For the text-containing cell, return its midpoint in (X, Y) coordinate format. 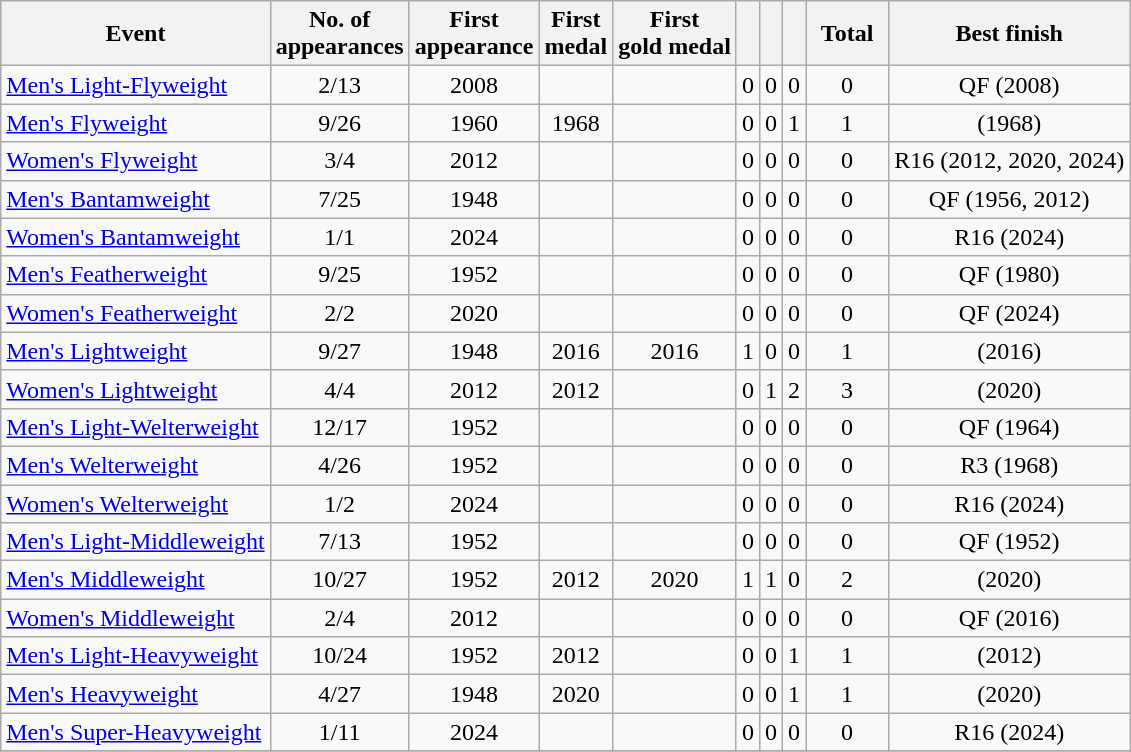
3 (848, 389)
1/11 (340, 732)
2/13 (340, 85)
Men's Welterweight (136, 465)
4/27 (340, 694)
10/27 (340, 580)
Best finish (1010, 34)
(1968) (1010, 123)
Firstmedal (576, 34)
9/26 (340, 123)
Men's Heavyweight (136, 694)
2008 (474, 85)
4/4 (340, 389)
4/26 (340, 465)
2/2 (340, 313)
1/1 (340, 237)
3/4 (340, 161)
QF (1956, 2012) (1010, 199)
Men's Featherweight (136, 275)
Men's Light-Welterweight (136, 427)
Total (848, 34)
Women's Featherweight (136, 313)
Men's Light-Flyweight (136, 85)
Men's Bantamweight (136, 199)
9/25 (340, 275)
QF (2008) (1010, 85)
Firstgold medal (675, 34)
QF (1980) (1010, 275)
2/4 (340, 618)
Men's Super-Heavyweight (136, 732)
1960 (474, 123)
(2012) (1010, 656)
9/27 (340, 351)
1/2 (340, 503)
Event (136, 34)
Firstappearance (474, 34)
Women's Middleweight (136, 618)
7/25 (340, 199)
R3 (1968) (1010, 465)
7/13 (340, 542)
Men's Light-Heavyweight (136, 656)
Women's Welterweight (136, 503)
Women's Bantamweight (136, 237)
QF (2016) (1010, 618)
(2016) (1010, 351)
Men's Lightweight (136, 351)
QF (2024) (1010, 313)
R16 (2012, 2020, 2024) (1010, 161)
1968 (576, 123)
10/24 (340, 656)
Women's Flyweight (136, 161)
No. ofappearances (340, 34)
Men's Light-Middleweight (136, 542)
12/17 (340, 427)
QF (1952) (1010, 542)
QF (1964) (1010, 427)
Women's Lightweight (136, 389)
Men's Flyweight (136, 123)
Men's Middleweight (136, 580)
